Return (x, y) of the center of cell containing provided text 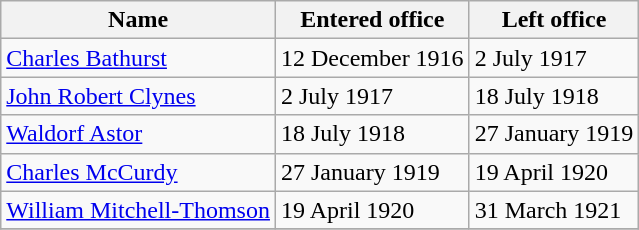
Charles Bathurst (138, 58)
31 March 1921 (554, 210)
William Mitchell-Thomson (138, 210)
Entered office (372, 20)
Charles McCurdy (138, 172)
Waldorf Astor (138, 134)
Name (138, 20)
John Robert Clynes (138, 96)
12 December 1916 (372, 58)
Left office (554, 20)
